Return [X, Y] of the center of cell containing provided text 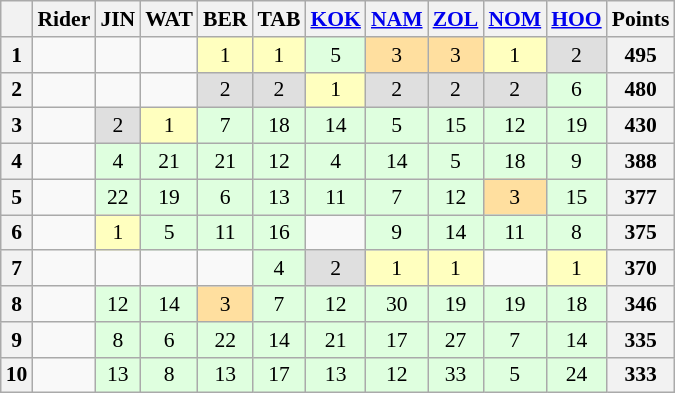
10 [17, 375]
346 [641, 304]
BER [226, 19]
ZOL [456, 19]
388 [641, 162]
TAB [278, 19]
430 [641, 126]
333 [641, 375]
370 [641, 269]
WAT [169, 19]
480 [641, 90]
335 [641, 340]
HOO [576, 19]
495 [641, 55]
377 [641, 197]
JIN [118, 19]
Rider [64, 19]
33 [456, 375]
16 [278, 233]
24 [576, 375]
KOK [336, 19]
27 [456, 340]
Points [641, 19]
NOM [514, 19]
30 [397, 304]
375 [641, 233]
NAM [397, 19]
